Search for the cell housing the specified text and yield its (X, Y) center coordinate. 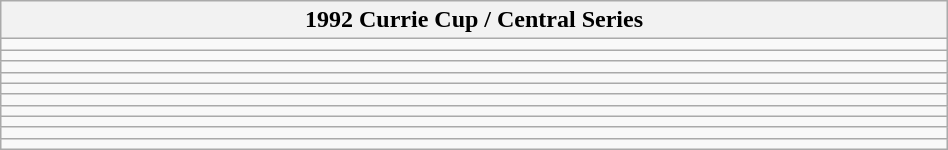
1992 Currie Cup / Central Series (474, 20)
